For the text-containing cell, return its midpoint in (X, Y) coordinate format. 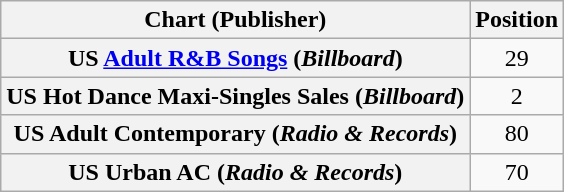
US Adult Contemporary (Radio & Records) (236, 134)
70 (517, 172)
80 (517, 134)
US Adult R&B Songs (Billboard) (236, 58)
US Urban AC (Radio & Records) (236, 172)
2 (517, 96)
US Hot Dance Maxi-Singles Sales (Billboard) (236, 96)
Chart (Publisher) (236, 20)
29 (517, 58)
Position (517, 20)
